Pinpoint the cell where the given text exists, returning its [X, Y] midpoint coordinate. 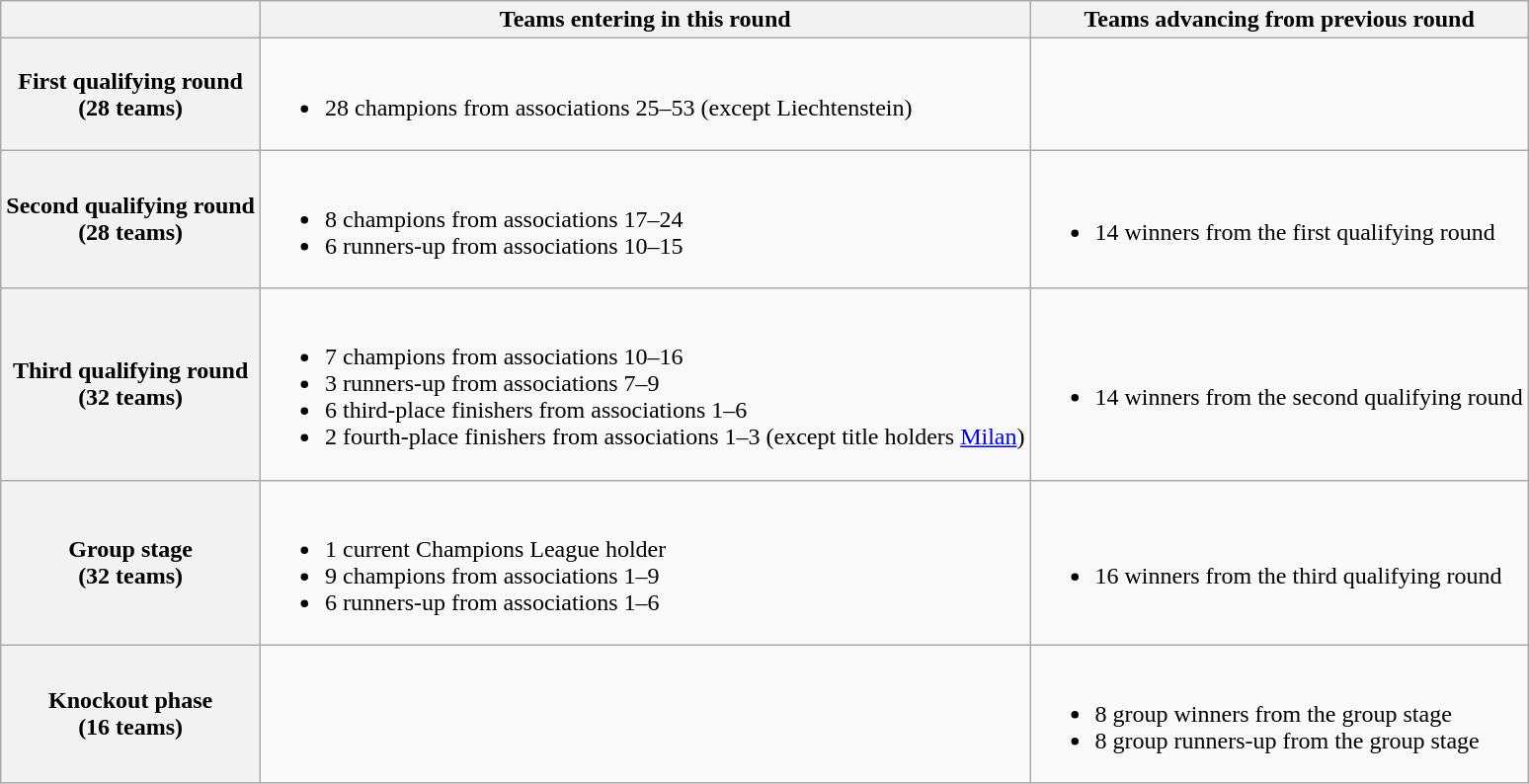
28 champions from associations 25–53 (except Liechtenstein) [645, 95]
1 current Champions League holder9 champions from associations 1–96 runners-up from associations 1–6 [645, 563]
Teams entering in this round [645, 20]
Group stage(32 teams) [130, 563]
8 champions from associations 17–246 runners-up from associations 10–15 [645, 219]
Second qualifying round(28 teams) [130, 219]
Teams advancing from previous round [1279, 20]
First qualifying round(28 teams) [130, 95]
Third qualifying round(32 teams) [130, 384]
14 winners from the first qualifying round [1279, 219]
Knockout phase(16 teams) [130, 714]
14 winners from the second qualifying round [1279, 384]
16 winners from the third qualifying round [1279, 563]
8 group winners from the group stage8 group runners-up from the group stage [1279, 714]
